Find where the given text appears and provide that cell's center as (X, Y) coordinate. 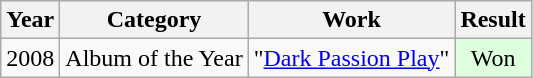
Year (30, 20)
Work (352, 20)
2008 (30, 58)
Album of the Year (154, 58)
Category (154, 20)
Won (493, 58)
Result (493, 20)
"Dark Passion Play" (352, 58)
